Return [X, Y] of the center of cell containing provided text 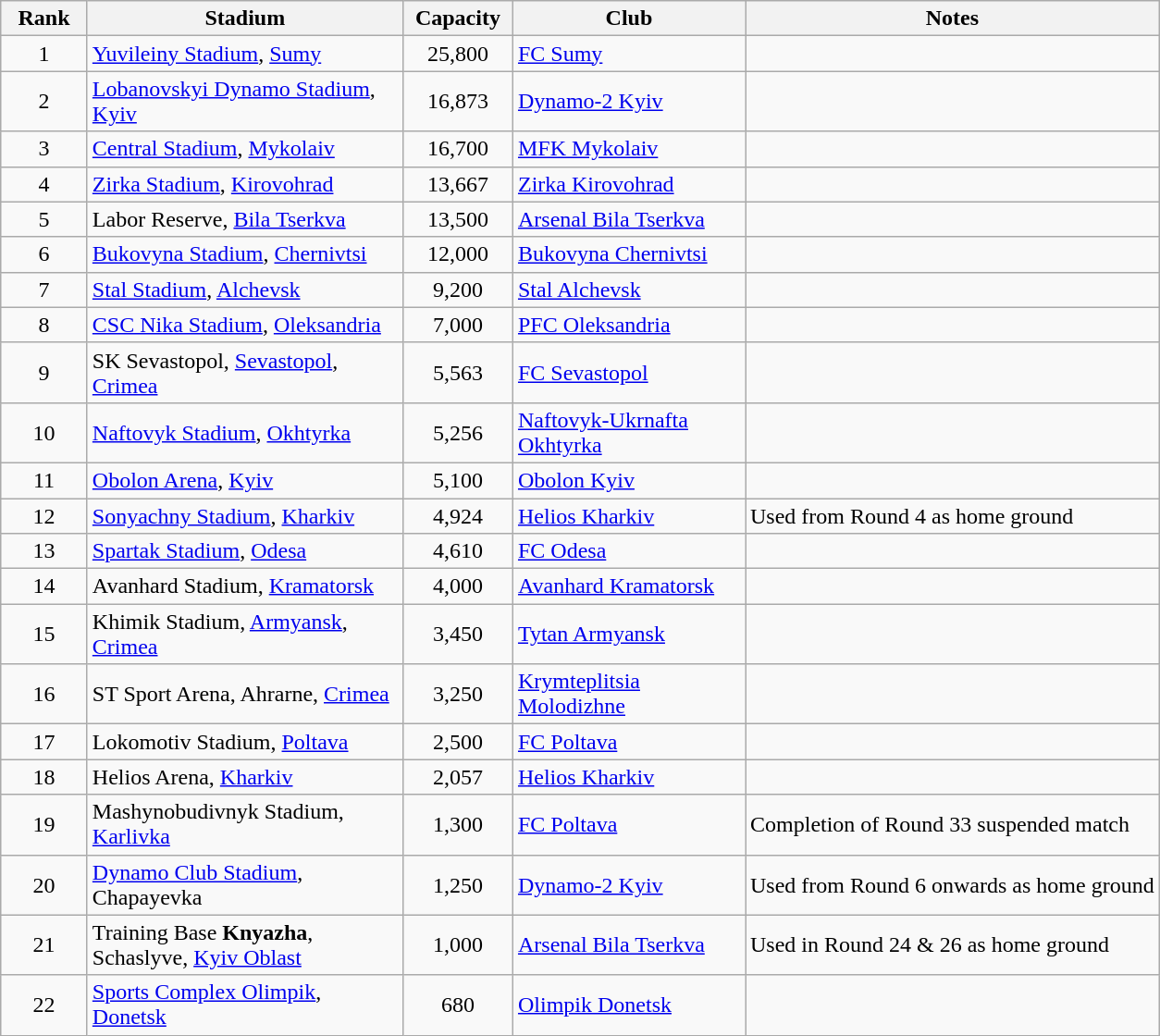
Krymteplitsia Molodizhne [629, 694]
Bukovyna Stadium, Chernivtsi [244, 254]
Khimik Stadium, Armyansk, Crimea [244, 635]
CSC Nika Stadium, Oleksandria [244, 325]
Central Stadium, Mykolaiv [244, 149]
7 [44, 290]
Capacity [457, 18]
Obolon Arena, Kyiv [244, 480]
1,000 [457, 945]
Club [629, 18]
Sports Complex Olimpik, Donetsk [244, 1005]
14 [44, 586]
1 [44, 54]
Bukovyna Chernivtsi [629, 254]
SK Sevastopol, Sevastopol, Crimea [244, 372]
Naftovyk Stadium, Okhtyrka [244, 433]
17 [44, 742]
9,200 [457, 290]
Avanhard Stadium, Kramatorsk [244, 586]
16,873 [457, 102]
4,610 [457, 551]
13,667 [457, 184]
FC Odesa [629, 551]
Stal Alchevsk [629, 290]
7,000 [457, 325]
4,924 [457, 515]
Used from Round 6 onwards as home ground [953, 884]
1,300 [457, 825]
25,800 [457, 54]
11 [44, 480]
Yuvileiny Stadium, Sumy [244, 54]
2 [44, 102]
Lobanovskyi Dynamo Stadium, Kyiv [244, 102]
Zirka Kirovohrad [629, 184]
Notes [953, 18]
16,700 [457, 149]
Helios Arena, Kharkiv [244, 777]
Sonyachny Stadium, Kharkiv [244, 515]
12 [44, 515]
19 [44, 825]
21 [44, 945]
2,057 [457, 777]
Spartak Stadium, Odesa [244, 551]
3,250 [457, 694]
6 [44, 254]
Zirka Stadium, Kirovohrad [244, 184]
Stadium [244, 18]
10 [44, 433]
Naftovyk-Ukrnafta Okhtyrka [629, 433]
Used from Round 4 as home ground [953, 515]
Olimpik Donetsk [629, 1005]
Lokomotiv Stadium, Poltava [244, 742]
Labor Reserve, Bila Tserkva [244, 219]
FC Sevastopol [629, 372]
13,500 [457, 219]
Tytan Armyansk [629, 635]
5,563 [457, 372]
Rank [44, 18]
680 [457, 1005]
Used in Round 24 & 26 as home ground [953, 945]
Completion of Round 33 suspended match [953, 825]
22 [44, 1005]
16 [44, 694]
Avanhard Kramatorsk [629, 586]
18 [44, 777]
Mashynobudivnyk Stadium, Karlivka [244, 825]
5 [44, 219]
4,000 [457, 586]
9 [44, 372]
Stal Stadium, Alchevsk [244, 290]
3,450 [457, 635]
12,000 [457, 254]
Dynamo Club Stadium, Chapayevka [244, 884]
5,100 [457, 480]
ST Sport Arena, Ahrarne, Crimea [244, 694]
PFC Oleksandria [629, 325]
FC Sumy [629, 54]
Training Base Knyazha, Schaslyve, Kyiv Oblast [244, 945]
20 [44, 884]
3 [44, 149]
4 [44, 184]
13 [44, 551]
MFK Mykolaiv [629, 149]
15 [44, 635]
2,500 [457, 742]
Obolon Kyiv [629, 480]
8 [44, 325]
1,250 [457, 884]
5,256 [457, 433]
